Capture the cell that displays the provided text and extract its [x, y] central coordinate. 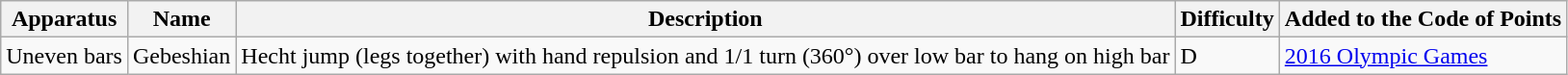
Name [181, 19]
Hecht jump (legs together) with hand repulsion and 1/1 turn (360°) over low bar to hang on high bar [705, 56]
Uneven bars [65, 56]
Apparatus [65, 19]
Gebeshian [181, 56]
Description [705, 19]
2016 Olympic Games [1423, 56]
Difficulty [1227, 19]
D [1227, 56]
Added to the Code of Points [1423, 19]
